Return the [X, Y] coordinate for the center point of the cell that contains the specified text.  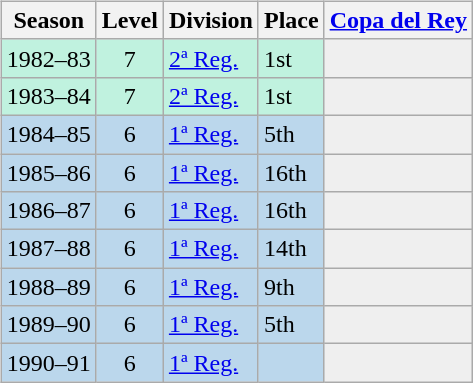
1990–91 [48, 363]
Division [210, 20]
1982–83 [48, 58]
1984–85 [48, 134]
Place [291, 20]
14th [291, 249]
9th [291, 287]
1985–86 [48, 173]
1989–90 [48, 325]
1987–88 [48, 249]
1986–87 [48, 211]
1983–84 [48, 96]
Season [48, 20]
1988–89 [48, 287]
Level [130, 20]
Copa del Rey [398, 20]
